Capture the cell that displays the provided text and extract its [x, y] central coordinate. 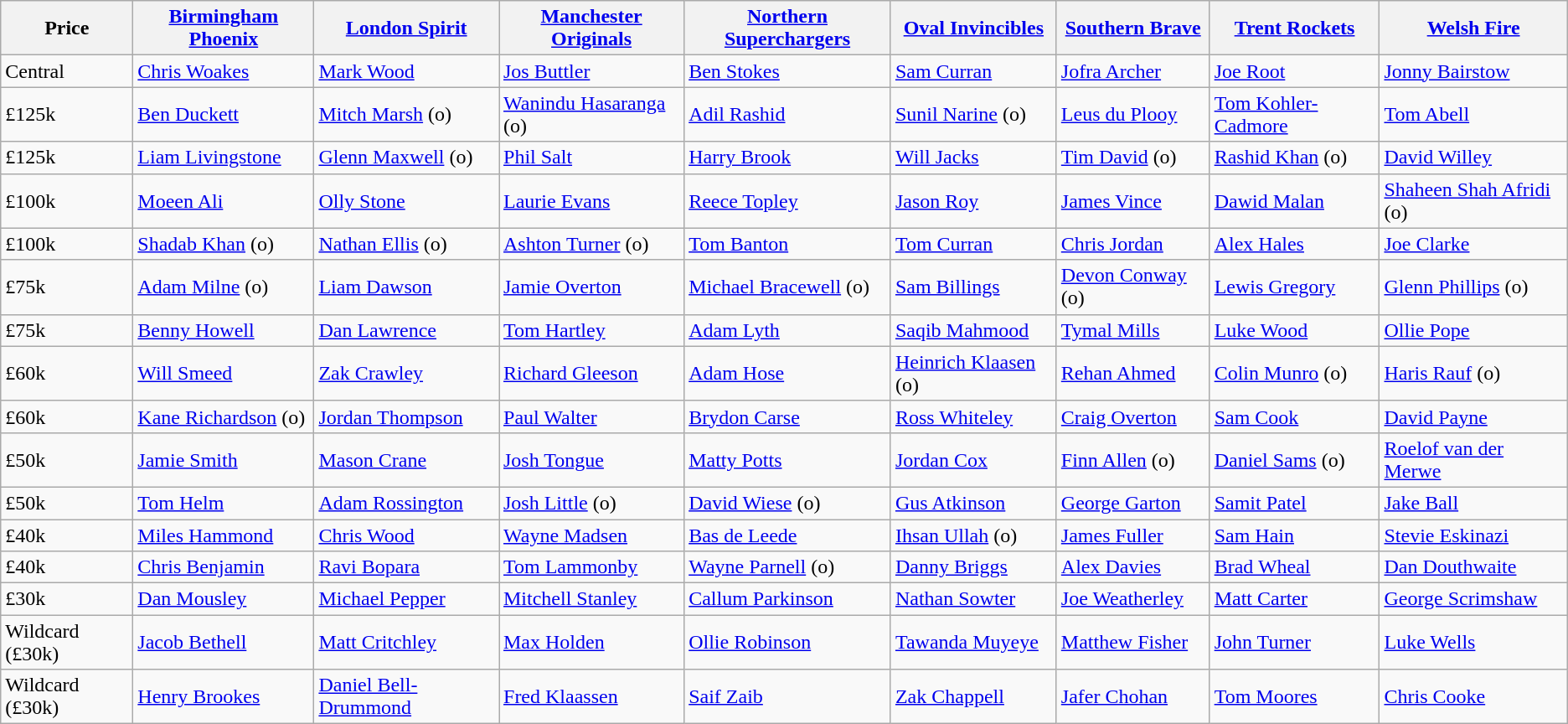
Moeen Ali [224, 201]
Ihsan Ullah (o) [973, 535]
Matt Critchley [407, 642]
Matthew Fisher [1132, 642]
Harry Brook [787, 158]
George Scrimshaw [1473, 599]
Sunil Narine (o) [973, 114]
Danny Briggs [973, 567]
Luke Wood [1295, 330]
Trent Rockets [1295, 28]
Shadab Khan (o) [224, 244]
Jake Ball [1473, 503]
Haris Rauf (o) [1473, 374]
Miles Hammond [224, 535]
Colin Munro (o) [1295, 374]
Laurie Evans [591, 201]
Michael Bracewell (o) [787, 287]
Dan Lawrence [407, 330]
Finn Allen (o) [1132, 459]
Will Jacks [973, 158]
Sam Hain [1295, 535]
David Payne [1473, 416]
Bas de Leede [787, 535]
Chris Cooke [1473, 697]
Jordan Cox [973, 459]
Ravi Bopara [407, 567]
Jafer Chohan [1132, 697]
Central [67, 71]
Alex Davies [1132, 567]
Oval Invincibles [973, 28]
Welsh Fire [1473, 28]
Zak Crawley [407, 374]
Wanindu Hasaranga (o) [591, 114]
Matt Carter [1295, 599]
London Spirit [407, 28]
David Willey [1473, 158]
Liam Livingstone [224, 158]
Sam Billings [973, 287]
Heinrich Klaasen (o) [973, 374]
James Vince [1132, 201]
Tim David (o) [1132, 158]
Alex Hales [1295, 244]
Gus Atkinson [973, 503]
Josh Tongue [591, 459]
Joe Weatherley [1132, 599]
Adam Lyth [787, 330]
David Wiese (o) [787, 503]
Daniel Bell-Drummond [407, 697]
Rashid Khan (o) [1295, 158]
Northern Superchargers [787, 28]
Benny Howell [224, 330]
Stevie Eskinazi [1473, 535]
Jason Roy [973, 201]
Wayne Parnell (o) [787, 567]
Joe Clarke [1473, 244]
Craig Overton [1132, 416]
Wayne Madsen [591, 535]
Mason Crane [407, 459]
Luke Wells [1473, 642]
Manchester Originals [591, 28]
£30k [67, 599]
Adam Rossington [407, 503]
Ashton Turner (o) [591, 244]
Jos Buttler [591, 71]
Dan Mousley [224, 599]
Tom Lammonby [591, 567]
Adam Milne (o) [224, 287]
Tawanda Muyeye [973, 642]
Will Smeed [224, 374]
Jofra Archer [1132, 71]
Max Holden [591, 642]
Glenn Phillips (o) [1473, 287]
Birmingham Phoenix [224, 28]
Chris Woakes [224, 71]
Adam Hose [787, 374]
Michael Pepper [407, 599]
George Garton [1132, 503]
Nathan Sowter [973, 599]
Phil Salt [591, 158]
Sam Cook [1295, 416]
Tom Kohler-Cadmore [1295, 114]
Tom Hartley [591, 330]
Leus du Plooy [1132, 114]
Ollie Robinson [787, 642]
Nathan Ellis (o) [407, 244]
Ross Whiteley [973, 416]
Mitch Marsh (o) [407, 114]
Ben Stokes [787, 71]
Tom Abell [1473, 114]
Richard Gleeson [591, 374]
Tom Moores [1295, 697]
James Fuller [1132, 535]
Tom Helm [224, 503]
Tom Curran [973, 244]
Jordan Thompson [407, 416]
Sam Curran [973, 71]
Jamie Overton [591, 287]
Samit Patel [1295, 503]
Saqib Mahmood [973, 330]
Joe Root [1295, 71]
Josh Little (o) [591, 503]
Rehan Ahmed [1132, 374]
Mitchell Stanley [591, 599]
Price [67, 28]
Chris Wood [407, 535]
Brydon Carse [787, 416]
Saif Zaib [787, 697]
Chris Benjamin [224, 567]
Chris Jordan [1132, 244]
Tom Banton [787, 244]
Callum Parkinson [787, 599]
Kane Richardson (o) [224, 416]
Paul Walter [591, 416]
Jamie Smith [224, 459]
Shaheen Shah Afridi (o) [1473, 201]
John Turner [1295, 642]
Ollie Pope [1473, 330]
Glenn Maxwell (o) [407, 158]
Olly Stone [407, 201]
Dawid Malan [1295, 201]
Devon Conway (o) [1132, 287]
Matty Potts [787, 459]
Reece Topley [787, 201]
Daniel Sams (o) [1295, 459]
Henry Brookes [224, 697]
Ben Duckett [224, 114]
Mark Wood [407, 71]
Jacob Bethell [224, 642]
Southern Brave [1132, 28]
Lewis Gregory [1295, 287]
Tymal Mills [1132, 330]
Roelof van der Merwe [1473, 459]
Adil Rashid [787, 114]
Dan Douthwaite [1473, 567]
Fred Klaassen [591, 697]
Brad Wheal [1295, 567]
Liam Dawson [407, 287]
Zak Chappell [973, 697]
Jonny Bairstow [1473, 71]
